From the cell containing the given text, extract its center point as (X, Y) coordinate. 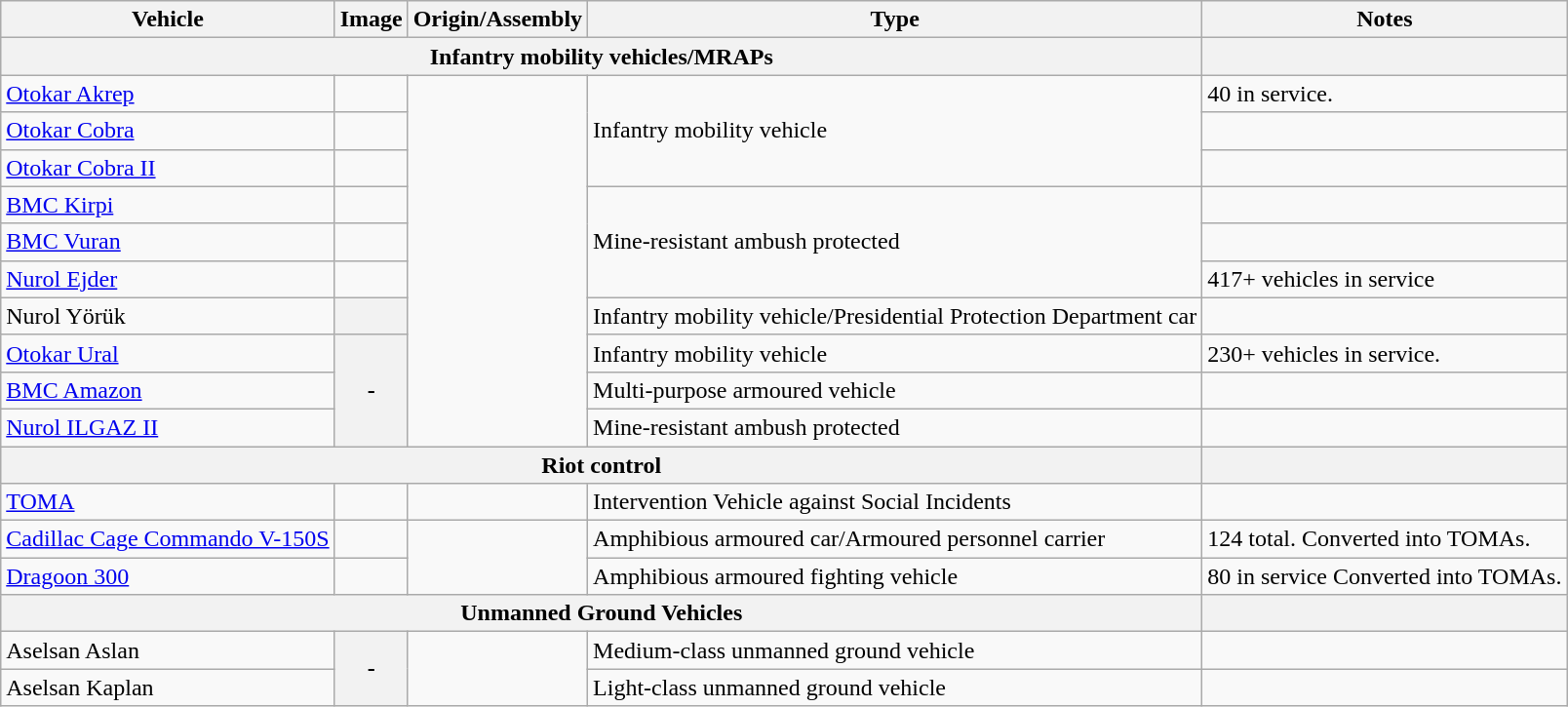
Aselsan Kaplan (168, 687)
417+ vehicles in service (1385, 279)
Riot control (602, 465)
Unmanned Ground Vehicles (602, 613)
BMC Kirpi (168, 205)
Nurol Ejder (168, 279)
Amphibious armoured car/Armoured personnel carrier (895, 539)
Dragoon 300 (168, 576)
Otokar Cobra (168, 131)
Notes (1385, 20)
Infantry mobility vehicles/MRAPs (602, 57)
Amphibious armoured fighting vehicle (895, 576)
Image (371, 20)
Cadillac Cage Commando V-150S (168, 539)
TOMA (168, 502)
230+ vehicles in service. (1385, 353)
Otokar Akrep (168, 94)
Light-class unmanned ground vehicle (895, 687)
Origin/Assembly (497, 20)
Intervention Vehicle against Social Incidents (895, 502)
Aselsan Aslan (168, 650)
40 in service. (1385, 94)
Medium-class unmanned ground vehicle (895, 650)
Otokar Ural (168, 353)
80 in service Converted into TOMAs. (1385, 576)
BMC Vuran (168, 242)
Nurol Yörük (168, 316)
124 total. Converted into TOMAs. (1385, 539)
Infantry mobility vehicle/Presidential Protection Department car (895, 316)
Vehicle (168, 20)
Nurol ILGAZ II (168, 427)
Type (895, 20)
Multi-purpose armoured vehicle (895, 390)
Otokar Cobra II (168, 168)
BMC Amazon (168, 390)
